Find where the given text appears and provide that cell's center as (x, y) coordinate. 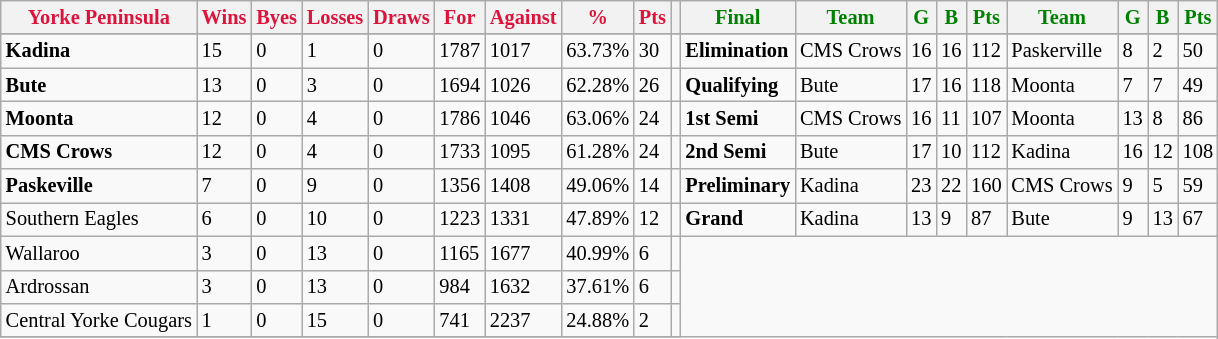
1677 (524, 253)
Byes (276, 17)
108 (1198, 152)
Elimination (738, 51)
Losses (335, 17)
1165 (459, 253)
Southern Eagles (99, 219)
2237 (524, 320)
Qualifying (738, 85)
50 (1198, 51)
86 (1198, 118)
37.61% (598, 287)
26 (652, 85)
Wins (224, 17)
30 (652, 51)
61.28% (598, 152)
1st Semi (738, 118)
For (459, 17)
1787 (459, 51)
1331 (524, 219)
1786 (459, 118)
59 (1198, 186)
1223 (459, 219)
1095 (524, 152)
63.06% (598, 118)
1356 (459, 186)
24.88% (598, 320)
Ardrossan (99, 287)
Grand (738, 219)
62.28% (598, 85)
5 (1163, 186)
1408 (524, 186)
40.99% (598, 253)
Preliminary (738, 186)
11 (951, 118)
118 (986, 85)
1026 (524, 85)
107 (986, 118)
87 (986, 219)
49.06% (598, 186)
Draws (401, 17)
Paskerville (1062, 51)
67 (1198, 219)
1046 (524, 118)
741 (459, 320)
Central Yorke Cougars (99, 320)
Final (738, 17)
Wallaroo (99, 253)
Yorke Peninsula (99, 17)
49 (1198, 85)
14 (652, 186)
% (598, 17)
2nd Semi (738, 152)
23 (921, 186)
1632 (524, 287)
Against (524, 17)
160 (986, 186)
Paskeville (99, 186)
63.73% (598, 51)
22 (951, 186)
1694 (459, 85)
1017 (524, 51)
1733 (459, 152)
984 (459, 287)
47.89% (598, 219)
